Locate the cell with the specified text and output its (X, Y) center coordinate. 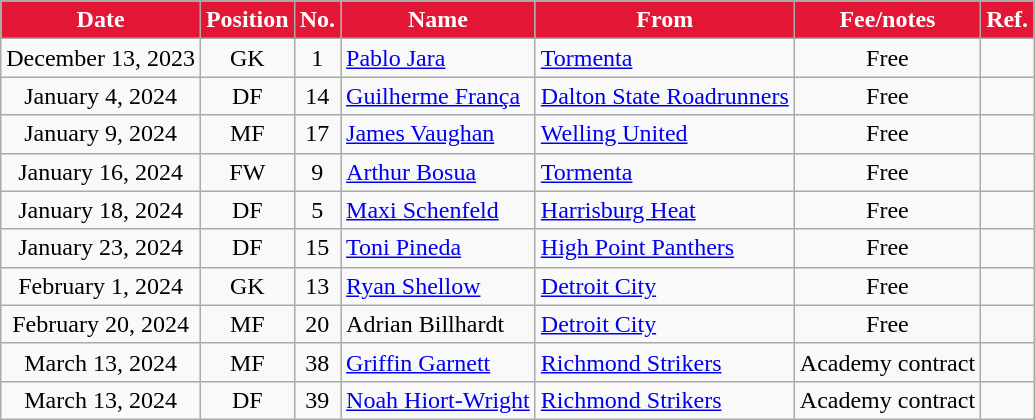
14 (317, 96)
Harrisburg Heat (664, 210)
Pablo Jara (438, 58)
January 23, 2024 (101, 248)
Fee/notes (887, 20)
High Point Panthers (664, 248)
Guilherme França (438, 96)
February 1, 2024 (101, 286)
December 13, 2023 (101, 58)
Ryan Shellow (438, 286)
Position (247, 20)
No. (317, 20)
Noah Hiort-Wright (438, 400)
Toni Pineda (438, 248)
9 (317, 172)
39 (317, 400)
February 20, 2024 (101, 324)
Adrian Billhardt (438, 324)
Griffin Garnett (438, 362)
Date (101, 20)
15 (317, 248)
20 (317, 324)
January 4, 2024 (101, 96)
From (664, 20)
1 (317, 58)
Welling United (664, 134)
13 (317, 286)
James Vaughan (438, 134)
17 (317, 134)
Arthur Bosua (438, 172)
38 (317, 362)
5 (317, 210)
January 16, 2024 (101, 172)
Maxi Schenfeld (438, 210)
Ref. (1008, 20)
FW (247, 172)
Dalton State Roadrunners (664, 96)
Name (438, 20)
January 9, 2024 (101, 134)
January 18, 2024 (101, 210)
